Find where the given text appears and provide that cell's center as [x, y] coordinate. 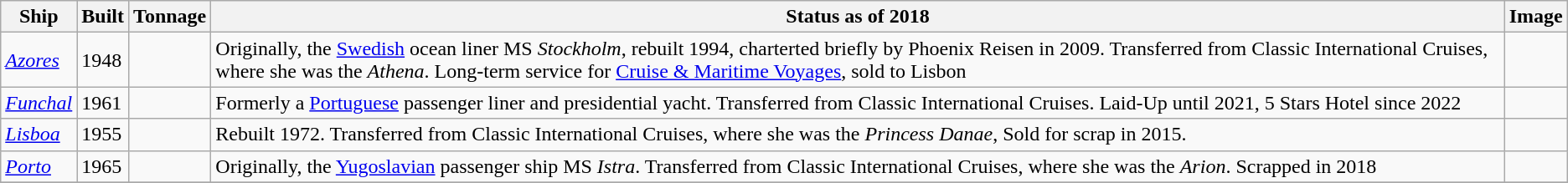
Ship [39, 17]
Azores [39, 60]
Tonnage [170, 17]
Built [103, 17]
Lisboa [39, 135]
Rebuilt 1972. Transferred from Classic International Cruises, where she was the Princess Danae, Sold for scrap in 2015. [858, 135]
Status as of 2018 [858, 17]
Funchal [39, 103]
1965 [103, 166]
1948 [103, 60]
1955 [103, 135]
Image [1536, 17]
Porto [39, 166]
1961 [103, 103]
Originally, the Yugoslavian passenger ship MS Istra. Transferred from Classic International Cruises, where she was the Arion. Scrapped in 2018 [858, 166]
